From the cell containing the given text, extract its center point as (X, Y) coordinate. 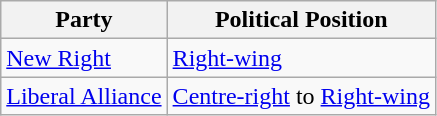
Liberal Alliance (84, 96)
Party (84, 20)
Political Position (301, 20)
New Right (84, 58)
Right-wing (301, 58)
Centre-right to Right-wing (301, 96)
